For the text-containing cell, return its midpoint in [X, Y] coordinate format. 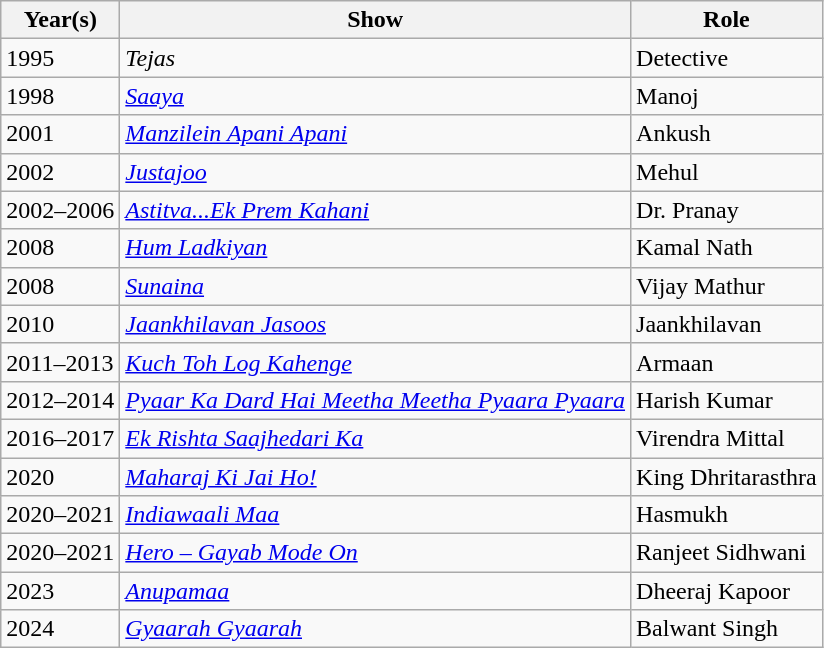
Indiawaali Maa [376, 515]
Balwant Singh [727, 629]
Year(s) [60, 20]
Astitva...Ek Prem Kahani [376, 210]
Hero – Gayab Mode On [376, 553]
Ek Rishta Saajhedari Ka [376, 438]
Harish Kumar [727, 400]
2001 [60, 134]
Jaankhilavan [727, 324]
Jaankhilavan Jasoos [376, 324]
1995 [60, 58]
Justajoo [376, 172]
Detective [727, 58]
2023 [60, 591]
Role [727, 20]
2011–2013 [60, 362]
Saaya [376, 96]
Pyaar Ka Dard Hai Meetha Meetha Pyaara Pyaara [376, 400]
2010 [60, 324]
Manoj [727, 96]
Mehul [727, 172]
Ranjeet Sidhwani [727, 553]
2012–2014 [60, 400]
Anupamaa [376, 591]
King Dhritarasthra [727, 477]
Manzilein Apani Apani [376, 134]
1998 [60, 96]
Show [376, 20]
Armaan [727, 362]
Maharaj Ki Jai Ho! [376, 477]
2024 [60, 629]
2020 [60, 477]
Kuch Toh Log Kahenge [376, 362]
Vijay Mathur [727, 286]
Virendra Mittal [727, 438]
Tejas [376, 58]
Dr. Pranay [727, 210]
2016–2017 [60, 438]
2002–2006 [60, 210]
Hasmukh [727, 515]
Dheeraj Kapoor [727, 591]
Sunaina [376, 286]
Hum Ladkiyan [376, 248]
Gyaarah Gyaarah [376, 629]
2002 [60, 172]
Kamal Nath [727, 248]
Ankush [727, 134]
